Determine the (X, Y) coordinate at the center of the cell enclosing the given text.  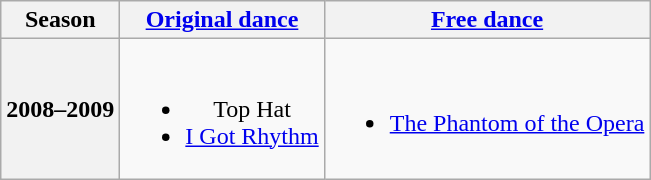
Season (60, 20)
The Phantom of the Opera (487, 109)
2008–2009 (60, 109)
Original dance (222, 20)
Free dance (487, 20)
Top HatI Got Rhythm (222, 109)
